Search for the cell housing the specified text and yield its (x, y) center coordinate. 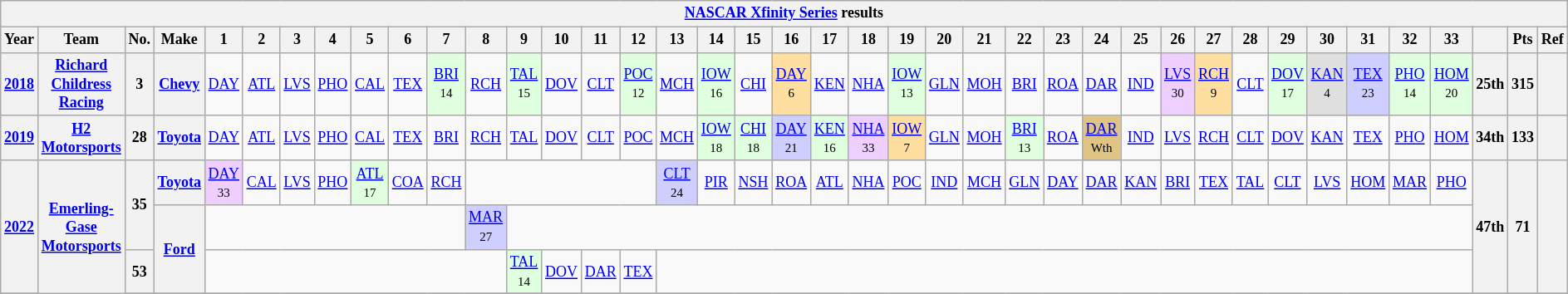
LVS30 (1178, 84)
5 (371, 40)
1 (224, 40)
IOW16 (716, 84)
KEN (829, 84)
53 (140, 272)
IOW13 (907, 84)
Emerling-Gase Motorsports (81, 228)
2 (261, 40)
17 (829, 40)
NSH (753, 183)
DARWth (1102, 138)
27 (1214, 40)
2018 (20, 84)
Year (20, 40)
13 (677, 40)
BRI13 (1025, 138)
Chevy (179, 84)
PIR (716, 183)
30 (1327, 40)
71 (1523, 228)
CHI (753, 84)
Team (81, 40)
CHI18 (753, 138)
MAR27 (486, 228)
8 (486, 40)
DAY33 (224, 183)
10 (562, 40)
TAL15 (523, 84)
H2 Motorsports (81, 138)
Make (179, 40)
BRI14 (446, 84)
NHA33 (868, 138)
133 (1523, 138)
20 (945, 40)
Ford (179, 249)
47th (1491, 228)
14 (716, 40)
23 (1064, 40)
DAY21 (791, 138)
7 (446, 40)
29 (1288, 40)
33 (1451, 40)
16 (791, 40)
PHO14 (1410, 84)
21 (984, 40)
25th (1491, 84)
MAR (1410, 183)
NASCAR Xfinity Series results (784, 13)
24 (1102, 40)
Ref (1552, 40)
11 (600, 40)
IOW7 (907, 138)
6 (407, 40)
25 (1141, 40)
9 (523, 40)
18 (868, 40)
15 (753, 40)
TAL14 (523, 272)
315 (1523, 84)
No. (140, 40)
Richard Childress Racing (81, 84)
IOW18 (716, 138)
ATL17 (371, 183)
DAY6 (791, 84)
RCH9 (1214, 84)
POC12 (638, 84)
HOM20 (1451, 84)
32 (1410, 40)
DOV17 (1288, 84)
2019 (20, 138)
26 (1178, 40)
TEX23 (1368, 84)
35 (140, 204)
31 (1368, 40)
CLT24 (677, 183)
34th (1491, 138)
Pts (1523, 40)
4 (332, 40)
12 (638, 40)
19 (907, 40)
2022 (20, 228)
KAN4 (1327, 84)
22 (1025, 40)
KEN16 (829, 138)
COA (407, 183)
